Scan for the cell matching the given text and deliver its [X, Y] coordinate at center. 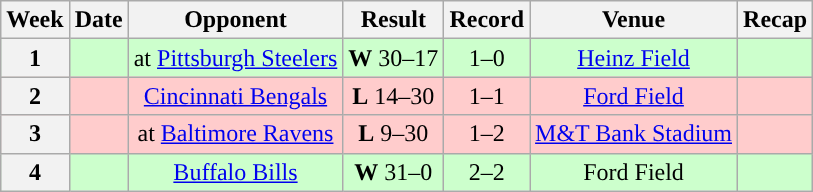
4 [35, 172]
L 14–30 [394, 96]
at Baltimore Ravens [236, 134]
Recap [776, 20]
1 [35, 58]
at Pittsburgh Steelers [236, 58]
L 9–30 [394, 134]
3 [35, 134]
Heinz Field [634, 58]
Cincinnati Bengals [236, 96]
Buffalo Bills [236, 172]
1–2 [487, 134]
W 30–17 [394, 58]
1–1 [487, 96]
2 [35, 96]
2–2 [487, 172]
Date [98, 20]
M&T Bank Stadium [634, 134]
Week [35, 20]
Result [394, 20]
Record [487, 20]
Opponent [236, 20]
W 31–0 [394, 172]
1–0 [487, 58]
Venue [634, 20]
